Locate the cell with the specified text and output its [X, Y] center coordinate. 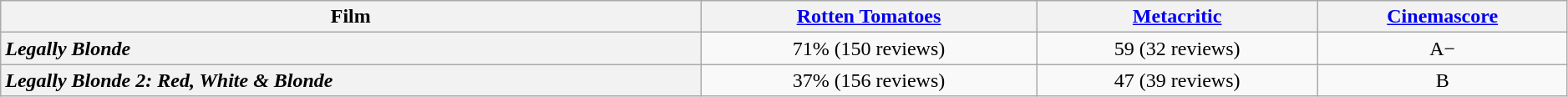
B [1442, 80]
Rotten Tomatoes [869, 17]
47 (39 reviews) [1177, 80]
Film [351, 17]
37% (156 reviews) [869, 80]
71% (150 reviews) [869, 48]
Cinemascore [1442, 17]
Metacritic [1177, 17]
59 (32 reviews) [1177, 48]
A− [1442, 48]
Legally Blonde [351, 48]
Legally Blonde 2: Red, White & Blonde [351, 80]
